Find where the given text appears and provide that cell's center as (x, y) coordinate. 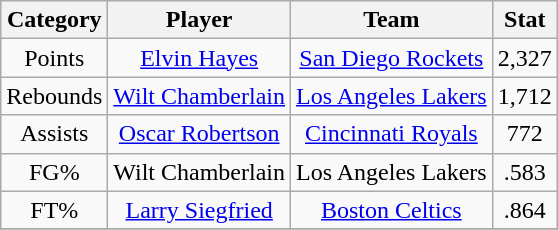
1,712 (524, 96)
FT% (54, 210)
Oscar Robertson (200, 134)
Team (392, 20)
2,327 (524, 58)
Rebounds (54, 96)
Category (54, 20)
Assists (54, 134)
Stat (524, 20)
Points (54, 58)
Elvin Hayes (200, 58)
.864 (524, 210)
772 (524, 134)
Cincinnati Royals (392, 134)
San Diego Rockets (392, 58)
.583 (524, 172)
Player (200, 20)
Boston Celtics (392, 210)
FG% (54, 172)
Larry Siegfried (200, 210)
